Identify which cell holds the provided text, then report its [X, Y] central coordinate. 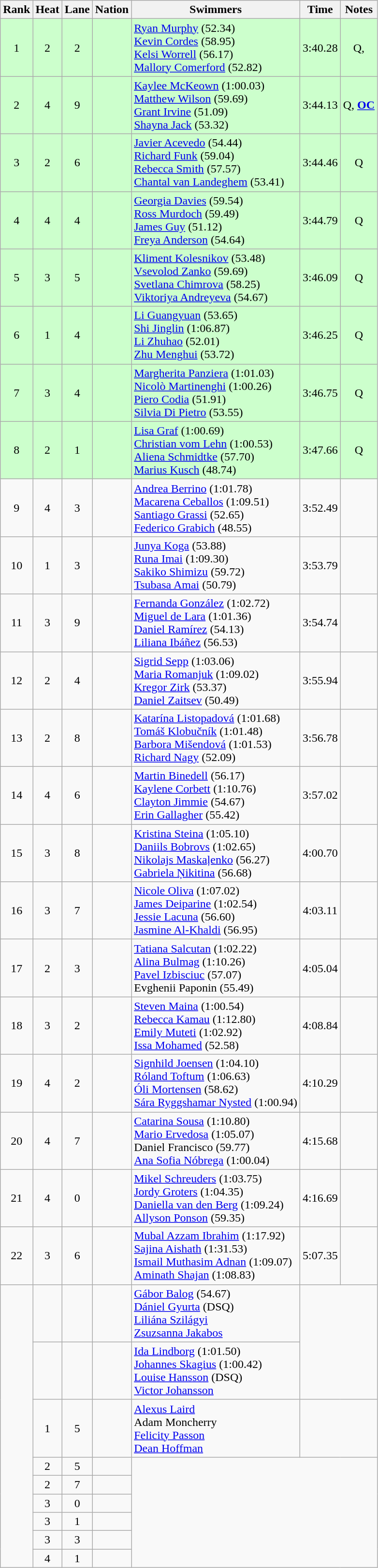
3:52.49 [320, 507]
Junya Koga (53.88)Runa Imai (1:09.30) Sakiko Shimizu (59.72)Tsubasa Amai (50.79) [216, 565]
4:03.11 [320, 910]
Swimmers [216, 10]
Catarina Sousa (1:10.80)Mario Ervedosa (1:05.07) Daniel Francisco (59.77)Ana Sofia Nóbrega (1:00.04) [216, 1140]
Kaylee McKeown (1:00.03)Matthew Wilson (59.69) Grant Irvine (51.09)Shayna Jack (53.32) [216, 105]
Kliment Kolesnikov (53.48)Vsevolod Zanko (59.69) Svetlana Chimrova (58.25)Viktoriya Andreyeva (54.67) [216, 277]
Mikel Schreuders (1:03.75)Jordy Groters (1:04.35) Daniella van den Berg (1:09.24)Allyson Ponson (59.35) [216, 1198]
Ida Lindborg (1:01.50)Johannes Skagius (1:00.42) Louise Hansson (DSQ)Victor Johansson [216, 1370]
4:10.29 [320, 1083]
3:44.13 [320, 105]
3:44.46 [320, 162]
3:46.75 [320, 392]
Nicole Oliva (1:07.02)James Deiparine (1:02.54) Jessie Lacuna (56.60)Jasmine Al-Khaldi (56.95) [216, 910]
3:56.78 [320, 738]
Nation [112, 10]
Alexus Laird Adam MoncherryFelicity PassonDean Hoffman [216, 1428]
13 [16, 738]
Ryan Murphy (52.34)Kevin Cordes (58.95)Kelsi Worrell (56.17)Mallory Comerford (52.82) [216, 47]
Li Guangyuan (53.65)Shi Jinglin (1:06.87) Li Zhuhao (52.01)Zhu Menghui (53.72) [216, 335]
Andrea Berrino (1:01.78)Macarena Ceballos (1:09.51) Santiago Grassi (52.65)Federico Grabich (48.55) [216, 507]
21 [16, 1198]
Q, OC [359, 105]
3:40.28 [320, 47]
Time [320, 10]
Heat [47, 10]
14 [16, 795]
18 [16, 1025]
12 [16, 680]
Martin Binedell (56.17)Kaylene Corbett (1:10.76) Clayton Jimmie (54.67)Erin Gallagher (55.42) [216, 795]
Katarína Listopadová (1:01.68)Tomáš Klobučník (1:01.48) Barbora Mišendová (1:01.53)Richard Nagy (52.09) [216, 738]
Mubal Azzam Ibrahim (1:17.92)Sajina Aishath (1:31.53) Ismail Muthasim Adnan (1:09.07)Aminath Shajan (1:08.83) [216, 1255]
3:53.79 [320, 565]
4:16.69 [320, 1198]
11 [16, 622]
16 [16, 910]
4:00.70 [320, 853]
4:15.68 [320, 1140]
Steven Maina (1:00.54)Rebecca Kamau (1:12.80) Emily Muteti (1:02.92)Issa Mohamed (52.58) [216, 1025]
Georgia Davies (59.54)Ross Murdoch (59.49) James Guy (51.12)Freya Anderson (54.64) [216, 220]
3:54.74 [320, 622]
3:55.94 [320, 680]
10 [16, 565]
22 [16, 1255]
4:05.04 [320, 968]
3:47.66 [320, 450]
19 [16, 1083]
3:46.09 [320, 277]
Margherita Panziera (1:01.03)Nicolò Martinenghi (1:00.26) Piero Codia (51.91)Silvia Di Pietro (53.55) [216, 392]
20 [16, 1140]
3:46.25 [320, 335]
4:08.84 [320, 1025]
Q, [359, 47]
Gábor Balog (54.67)Dániel Gyurta (DSQ) Liliána SzilágyiZsuzsanna Jakabos [216, 1313]
Rank [16, 10]
Kristina Steina (1:05.10)Daniils Bobrovs (1:02.65) Nikolajs Maskaļenko (56.27)Gabriela Ņikitina (56.68) [216, 853]
Javier Acevedo (54.44)Richard Funk (59.04) Rebecca Smith (57.57)Chantal van Landeghem (53.41) [216, 162]
15 [16, 853]
Fernanda González (1:02.72)Miguel de Lara (1:01.36) Daniel Ramírez (54.13)Liliana Ibáñez (56.53) [216, 622]
Signhild Joensen (1:04.10)Róland Toftum (1:06.63) Óli Mortensen (58.62)Sára Ryggshamar Nysted (1:00.94) [216, 1083]
17 [16, 968]
Sigrid Sepp (1:03.06)Maria Romanjuk (1:09.02) Kregor Zirk (53.37)Daniel Zaitsev (50.49) [216, 680]
3:44.79 [320, 220]
Lisa Graf (1:00.69)Christian vom Lehn (1:00.53) Aliena Schmidtke (57.70)Marius Kusch (48.74) [216, 450]
Tatiana Salcutan (1:02.22)Alina Bulmag (1:10.26) Pavel Izbisciuc (57.07)Evghenii Paponin (55.49) [216, 968]
5:07.35 [320, 1255]
Notes [359, 10]
Lane [77, 10]
3:57.02 [320, 795]
